For the text-containing cell, return its midpoint in (X, Y) coordinate format. 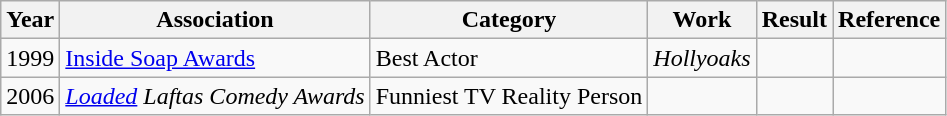
1999 (30, 58)
Work (702, 20)
2006 (30, 96)
Category (509, 20)
Year (30, 20)
Hollyoaks (702, 58)
Inside Soap Awards (215, 58)
Result (794, 20)
Loaded Laftas Comedy Awards (215, 96)
Reference (890, 20)
Funniest TV Reality Person (509, 96)
Association (215, 20)
Best Actor (509, 58)
